Identify which cell holds the provided text, then report its [X, Y] central coordinate. 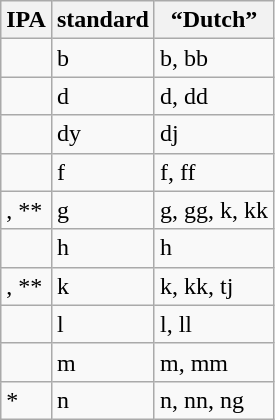
l [102, 324]
m, mm [214, 362]
n [102, 400]
f [102, 172]
l, ll [214, 324]
g, gg, k, kk [214, 210]
k [102, 286]
n, nn, ng [214, 400]
b, bb [214, 58]
g [102, 210]
dj [214, 134]
d, dd [214, 96]
f, ff [214, 172]
IPA [26, 20]
k, kk, tj [214, 286]
b [102, 58]
d [102, 96]
m [102, 362]
standard [102, 20]
dy [102, 134]
“Dutch” [214, 20]
* [26, 400]
